Provide the (x, y) coordinate of the cell's center where the given text is located.  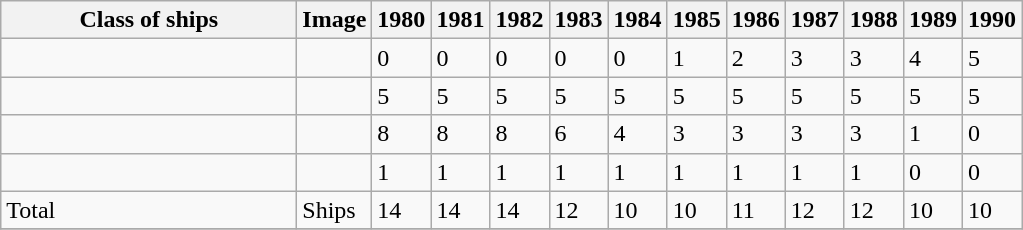
2 (756, 58)
6 (578, 134)
Image (334, 20)
1986 (756, 20)
1980 (402, 20)
Total (149, 210)
Ships (334, 210)
1982 (520, 20)
1988 (874, 20)
1981 (460, 20)
1984 (638, 20)
1983 (578, 20)
11 (756, 210)
1990 (992, 20)
1985 (696, 20)
1989 (932, 20)
Class of ships (149, 20)
1987 (814, 20)
